Determine the [X, Y] coordinate at the center of the cell enclosing the given text.  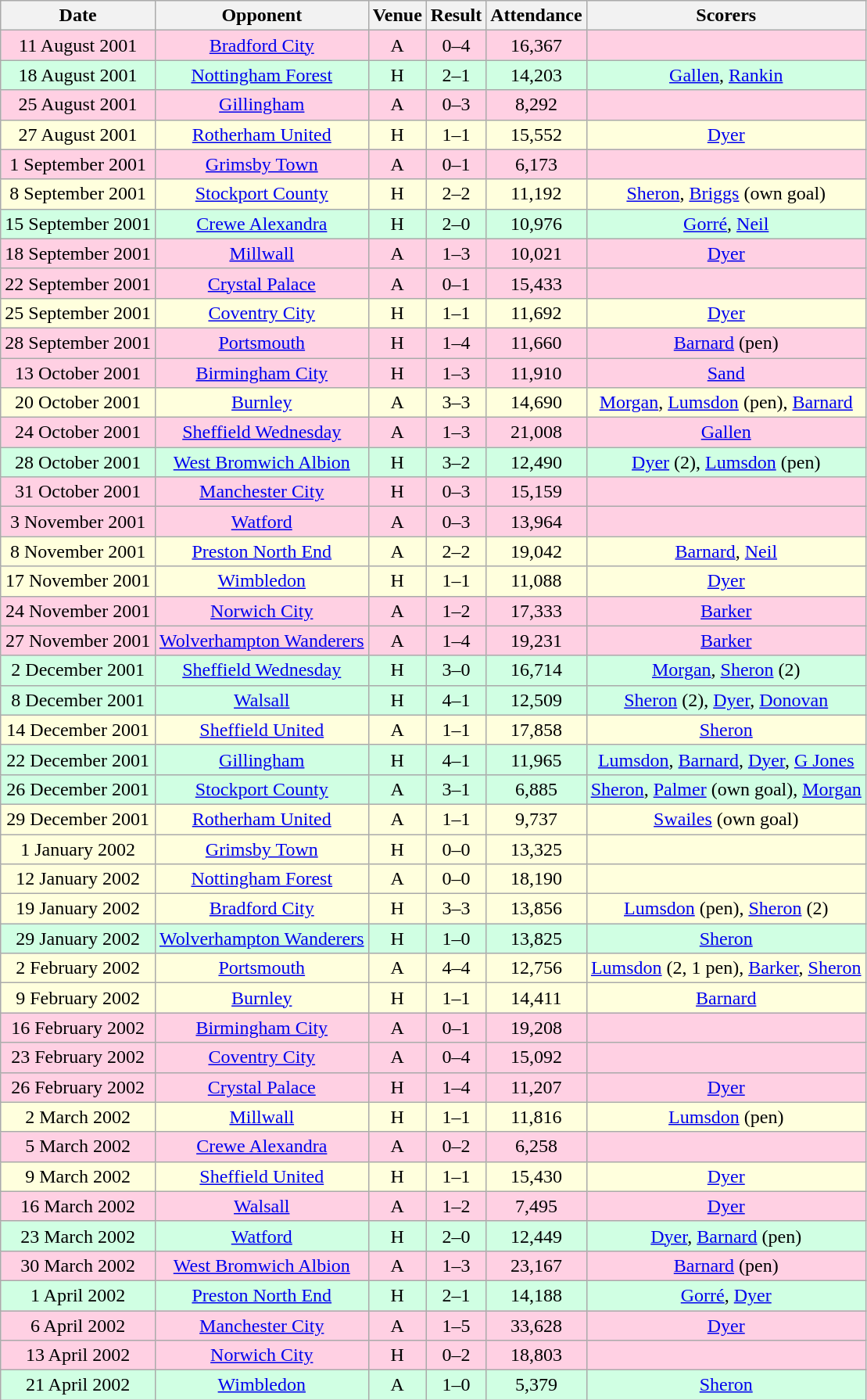
12,756 [536, 968]
Sheron, Briggs (own goal) [725, 194]
12,449 [536, 1236]
11 August 2001 [78, 45]
Sheron (2), Dyer, Donovan [725, 700]
14,411 [536, 998]
15,433 [536, 283]
1–5 [456, 1326]
Lumsdon (2, 1 pen), Barker, Sheron [725, 968]
23 February 2002 [78, 1057]
Gorré, Neil [725, 224]
33,628 [536, 1326]
19 January 2002 [78, 909]
Lumsdon (pen), Sheron (2) [725, 909]
8 December 2001 [78, 700]
12,490 [536, 462]
Swailes (own goal) [725, 819]
4–4 [456, 968]
14,203 [536, 75]
Venue [397, 16]
Result [456, 16]
11,660 [536, 343]
13,325 [536, 849]
24 October 2001 [78, 433]
28 September 2001 [78, 343]
15,159 [536, 492]
Morgan, Lumsdon (pen), Barnard [725, 403]
25 September 2001 [78, 313]
16 March 2002 [78, 1206]
11,965 [536, 759]
30 March 2002 [78, 1265]
6,885 [536, 789]
Sheron, Palmer (own goal), Morgan [725, 789]
26 February 2002 [78, 1087]
13,856 [536, 909]
13 October 2001 [78, 373]
19,208 [536, 1028]
8 September 2001 [78, 194]
17,858 [536, 730]
19,231 [536, 641]
Sand [725, 373]
29 December 2001 [78, 819]
11,192 [536, 194]
7,495 [536, 1206]
27 August 2001 [78, 135]
18 August 2001 [78, 75]
Gallen [725, 433]
3–2 [456, 462]
25 August 2001 [78, 105]
27 November 2001 [78, 641]
5,379 [536, 1385]
2 March 2002 [78, 1117]
12 January 2002 [78, 879]
10,976 [536, 224]
1 September 2001 [78, 164]
20 October 2001 [78, 403]
31 October 2001 [78, 492]
24 November 2001 [78, 611]
10,021 [536, 253]
1 January 2002 [78, 849]
15,092 [536, 1057]
14 December 2001 [78, 730]
3 November 2001 [78, 522]
8,292 [536, 105]
6,173 [536, 164]
18,803 [536, 1355]
Dyer (2), Lumsdon (pen) [725, 462]
21 April 2002 [78, 1385]
19,042 [536, 551]
Gorré, Dyer [725, 1295]
22 December 2001 [78, 759]
16,367 [536, 45]
29 January 2002 [78, 939]
21,008 [536, 433]
11,910 [536, 373]
Attendance [536, 16]
15,552 [536, 135]
Gallen, Rankin [725, 75]
16 February 2002 [78, 1028]
5 March 2002 [78, 1147]
14,690 [536, 403]
13 April 2002 [78, 1355]
13,825 [536, 939]
2 February 2002 [78, 968]
18,190 [536, 879]
Barnard [725, 998]
3–0 [456, 670]
Dyer, Barnard (pen) [725, 1236]
18 September 2001 [78, 253]
11,207 [536, 1087]
13,964 [536, 522]
15,430 [536, 1176]
3–1 [456, 789]
Morgan, Sheron (2) [725, 670]
17 November 2001 [78, 581]
11,692 [536, 313]
9 March 2002 [78, 1176]
9 February 2002 [78, 998]
Lumsdon, Barnard, Dyer, G Jones [725, 759]
16,714 [536, 670]
2 December 2001 [78, 670]
Lumsdon (pen) [725, 1117]
26 December 2001 [78, 789]
1 April 2002 [78, 1295]
14,188 [536, 1295]
6 April 2002 [78, 1326]
23,167 [536, 1265]
22 September 2001 [78, 283]
6,258 [536, 1147]
23 March 2002 [78, 1236]
28 October 2001 [78, 462]
11,816 [536, 1117]
17,333 [536, 611]
9,737 [536, 819]
Opponent [261, 16]
11,088 [536, 581]
12,509 [536, 700]
8 November 2001 [78, 551]
Date [78, 16]
Scorers [725, 16]
Barnard, Neil [725, 551]
15 September 2001 [78, 224]
